Provide the (X, Y) coordinate of the cell's center where the given text is located.  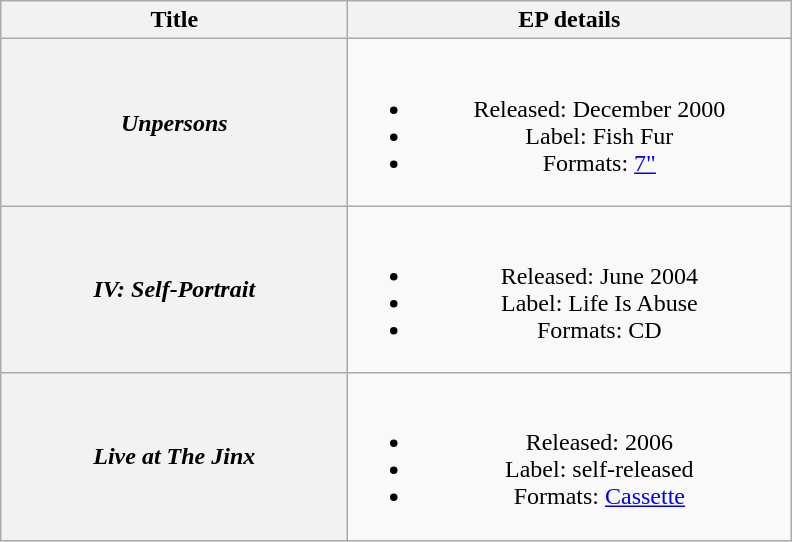
IV: Self-Portrait (174, 290)
Title (174, 20)
EP details (570, 20)
Released: June 2004Label: Life Is AbuseFormats: CD (570, 290)
Released: 2006Label: self-releasedFormats: Cassette (570, 456)
Unpersons (174, 122)
Live at The Jinx (174, 456)
Released: December 2000Label: Fish FurFormats: 7" (570, 122)
